Extract the (X, Y) coordinate from the center of the cell holding the provided text.  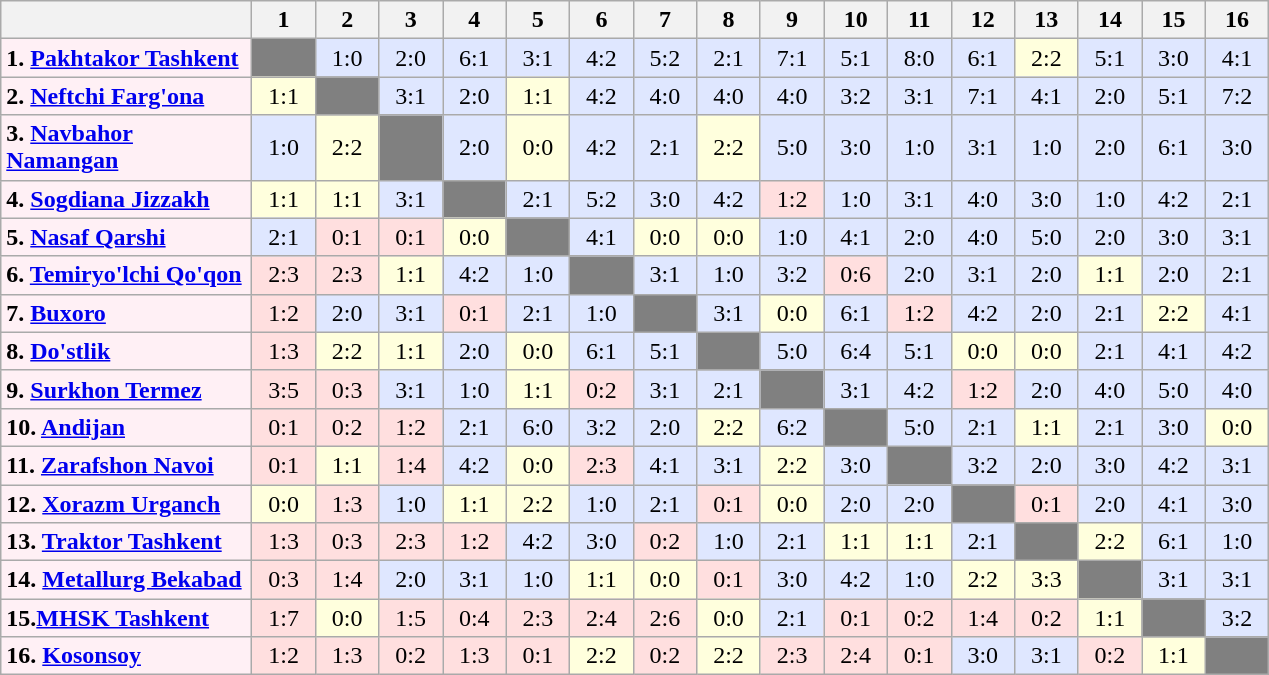
6:2 (792, 427)
1:5 (411, 618)
11 (919, 20)
6 (602, 20)
13. Traktor Tashkent (126, 542)
14 (1110, 20)
6:4 (856, 351)
2 (347, 20)
9. Surkhon Termez (126, 389)
16. Kosonsoy (126, 656)
7. Buxoro (126, 313)
10 (856, 20)
3. Navbahor Namangan (126, 148)
2. Neftchi Farg'ona (126, 96)
15 (1174, 20)
6. Temiryo'lchi Qo'qon (126, 275)
4. Sogdiana Jizzakh (126, 199)
0:4 (474, 618)
13 (1047, 20)
11. Zarafshon Navoi (126, 465)
8 (729, 20)
12. Xorazm Urganch (126, 503)
9 (792, 20)
12 (983, 20)
1:7 (284, 618)
2:6 (665, 618)
5. Nasaf Qarshi (126, 237)
7:2 (1237, 96)
3 (411, 20)
15.MHSK Tashkent (126, 618)
7 (665, 20)
1. Pakhtakor Tashkent (126, 58)
3:3 (1047, 580)
14. Metallurg Bekabad (126, 580)
6:0 (538, 427)
4 (474, 20)
8. Do'stlik (126, 351)
8:0 (919, 58)
0:6 (856, 275)
5 (538, 20)
3:5 (284, 389)
10. Andijan (126, 427)
1 (284, 20)
16 (1237, 20)
